Determine the (X, Y) coordinate at the center of the cell enclosing the given text.  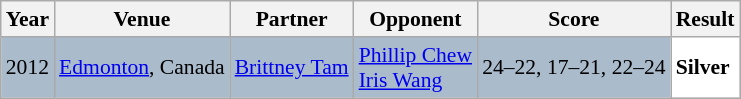
Edmonton, Canada (142, 68)
24–22, 17–21, 22–24 (574, 68)
Phillip Chew Iris Wang (416, 68)
Score (574, 19)
Year (28, 19)
Venue (142, 19)
2012 (28, 68)
Opponent (416, 19)
Silver (706, 68)
Partner (292, 19)
Brittney Tam (292, 68)
Result (706, 19)
